Determine the (x, y) coordinate at the center of the cell enclosing the given text.  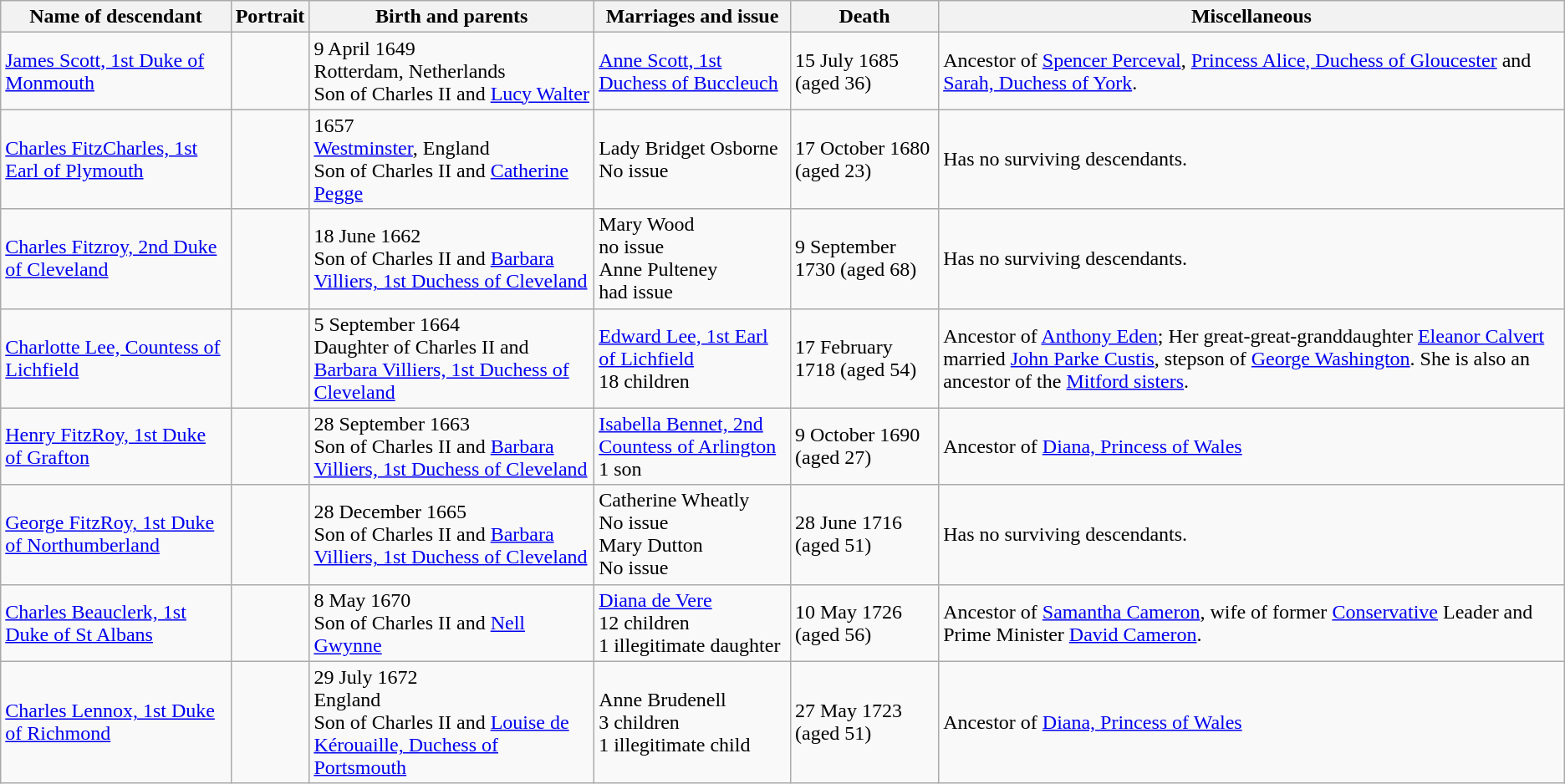
Edward Lee, 1st Earl of Lichfield18 children (692, 358)
Anne Scott, 1st Duchess of Buccleuch (692, 71)
Marriages and issue (692, 17)
Lady Bridget OsborneNo issue (692, 159)
Name of descendant (115, 17)
Charles Lennox, 1st Duke of Richmond (115, 722)
27 May 1723 (aged 51) (864, 722)
Death (864, 17)
9 April 1649Rotterdam, NetherlandsSon of Charles II and Lucy Walter (451, 71)
Birth and parents (451, 17)
29 July 1672EnglandSon of Charles II and Louise de Kérouaille, Duchess of Portsmouth (451, 722)
10 May 1726 (aged 56) (864, 623)
15 July 1685 (aged 36) (864, 71)
Charles Fitzroy, 2nd Duke of Cleveland (115, 259)
Miscellaneous (1252, 17)
Isabella Bennet, 2nd Countess of Arlington1 son (692, 446)
28 December 1665Son of Charles II and Barbara Villiers, 1st Duchess of Cleveland (451, 535)
5 September 1664Daughter of Charles II and Barbara Villiers, 1st Duchess of Cleveland (451, 358)
1657Westminster, EnglandSon of Charles II and Catherine Pegge (451, 159)
18 June 1662Son of Charles II and Barbara Villiers, 1st Duchess of Cleveland (451, 259)
Charles Beauclerk, 1st Duke of St Albans (115, 623)
Mary Woodno issueAnne Pulteneyhad issue (692, 259)
Catherine WheatlyNo issueMary DuttonNo issue (692, 535)
Charlotte Lee, Countess of Lichfield (115, 358)
Henry FitzRoy, 1st Duke of Grafton (115, 446)
Charles FitzCharles, 1st Earl of Plymouth (115, 159)
17 October 1680 (aged 23) (864, 159)
9 October 1690 (aged 27) (864, 446)
George FitzRoy, 1st Duke of Northumberland (115, 535)
9 September 1730 (aged 68) (864, 259)
28 September 1663Son of Charles II and Barbara Villiers, 1st Duchess of Cleveland (451, 446)
17 February 1718 (aged 54) (864, 358)
28 June 1716 (aged 51) (864, 535)
Diana de Vere12 children1 illegitimate daughter (692, 623)
Anne Brudenell3 children1 illegitimate child (692, 722)
8 May 1670Son of Charles II and Nell Gwynne (451, 623)
James Scott, 1st Duke of Monmouth (115, 71)
Portrait (270, 17)
Ancestor of Samantha Cameron, wife of former Conservative Leader and Prime Minister David Cameron. (1252, 623)
Ancestor of Spencer Perceval, Princess Alice, Duchess of Gloucester and Sarah, Duchess of York. (1252, 71)
